Provide the (x, y) coordinate of the cell's center where the given text is located.  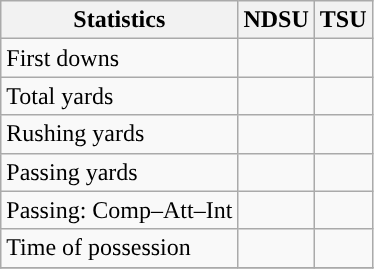
Time of possession (120, 248)
Rushing yards (120, 134)
Passing: Comp–Att–Int (120, 210)
Total yards (120, 96)
NDSU (276, 20)
First downs (120, 58)
Passing yards (120, 172)
Statistics (120, 20)
TSU (343, 20)
